Scan for the cell matching the given text and deliver its [X, Y] coordinate at center. 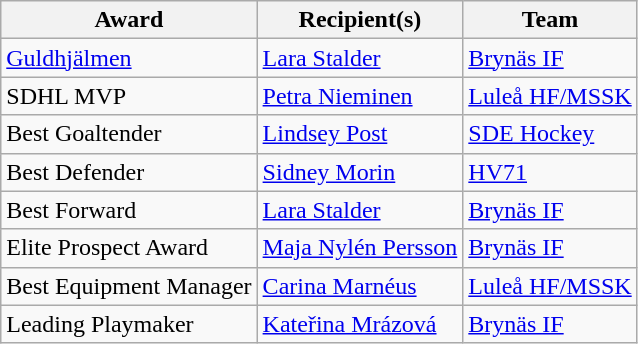
Maja Nylén Persson [360, 248]
SDE Hockey [550, 134]
Lindsey Post [360, 134]
Award [129, 20]
Team [550, 20]
Elite Prospect Award [129, 248]
HV71 [550, 172]
Leading Playmaker [129, 324]
Best Equipment Manager [129, 286]
Sidney Morin [360, 172]
Best Forward [129, 210]
Kateřina Mrázová [360, 324]
Carina Marnéus [360, 286]
Best Goaltender [129, 134]
Guldhjälmen [129, 58]
SDHL MVP [129, 96]
Recipient(s) [360, 20]
Petra Nieminen [360, 96]
Best Defender [129, 172]
